Capture the cell that displays the provided text and extract its [X, Y] central coordinate. 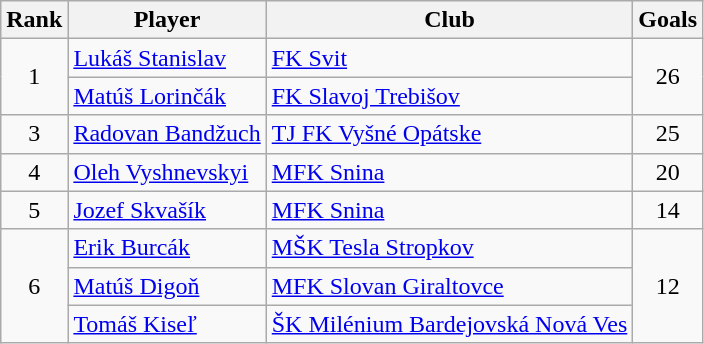
FK Svit [450, 58]
FK Slavoj Trebišov [450, 96]
5 [34, 210]
6 [34, 286]
20 [668, 172]
Goals [668, 20]
Erik Burcák [167, 248]
MFK Slovan Giraltovce [450, 286]
Radovan Bandžuch [167, 134]
Matúš Digoň [167, 286]
1 [34, 77]
14 [668, 210]
TJ FK Vyšné Opátske [450, 134]
Player [167, 20]
Matúš Lorinčák [167, 96]
26 [668, 77]
Oleh Vyshnevskyi [167, 172]
Jozef Skvašík [167, 210]
25 [668, 134]
MŠK Tesla Stropkov [450, 248]
4 [34, 172]
Tomáš Kiseľ [167, 324]
Club [450, 20]
12 [668, 286]
Rank [34, 20]
3 [34, 134]
ŠK Milénium Bardejovská Nová Ves [450, 324]
Lukáš Stanislav [167, 58]
